Scan for the cell matching the given text and deliver its (x, y) coordinate at center. 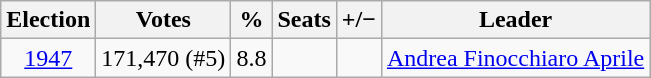
Andrea Finocchiaro Aprile (515, 58)
Seats (304, 20)
1947 (48, 58)
% (252, 20)
Votes (164, 20)
171,470 (#5) (164, 58)
+/− (358, 20)
8.8 (252, 58)
Leader (515, 20)
Election (48, 20)
